Provide the (X, Y) coordinate of the cell's center where the given text is located.  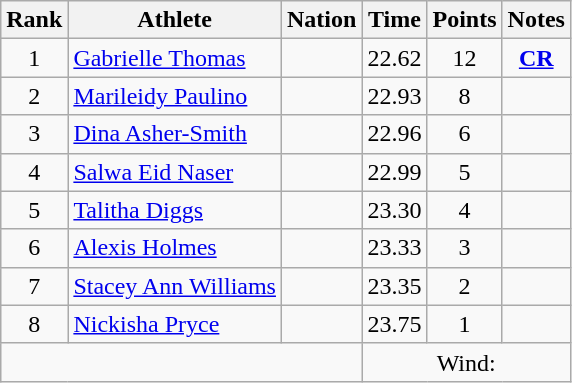
22.62 (394, 58)
22.96 (394, 134)
22.99 (394, 172)
Wind: (466, 362)
23.30 (394, 210)
12 (464, 58)
Marileidy Paulino (175, 96)
23.33 (394, 248)
CR (536, 58)
Dina Asher-Smith (175, 134)
Rank (34, 20)
22.93 (394, 96)
Alexis Holmes (175, 248)
Nation (321, 20)
Salwa Eid Naser (175, 172)
Points (464, 20)
23.75 (394, 324)
Gabrielle Thomas (175, 58)
23.35 (394, 286)
Athlete (175, 20)
Talitha Diggs (175, 210)
Stacey Ann Williams (175, 286)
Time (394, 20)
7 (34, 286)
Notes (536, 20)
Nickisha Pryce (175, 324)
